Determine the (x, y) coordinate at the center of the cell enclosing the given text.  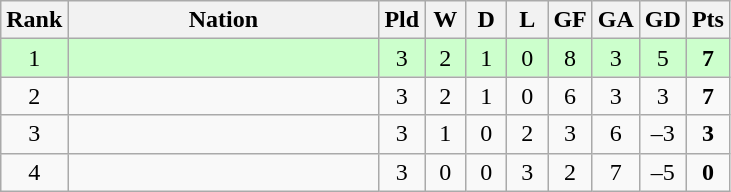
D (486, 20)
8 (570, 58)
W (446, 20)
5 (662, 58)
Pld (402, 20)
L (528, 20)
GD (662, 20)
GF (570, 20)
–3 (662, 134)
Pts (708, 20)
4 (34, 172)
–5 (662, 172)
Rank (34, 20)
GA (616, 20)
Nation (224, 20)
